Locate the cell with the specified text and output its [x, y] center coordinate. 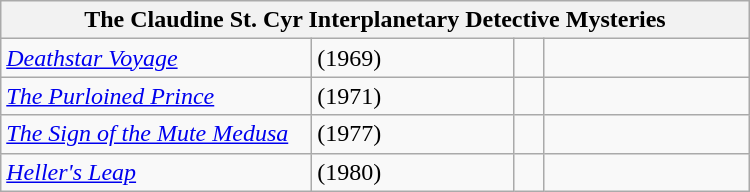
(1977) [413, 134]
Heller's Leap [156, 172]
(1971) [413, 96]
The Claudine St. Cyr Interplanetary Detective Mysteries [375, 20]
The Purloined Prince [156, 96]
(1969) [413, 58]
Deathstar Voyage [156, 58]
The Sign of the Mute Medusa [156, 134]
(1980) [413, 172]
